Capture the cell that displays the provided text and extract its [x, y] central coordinate. 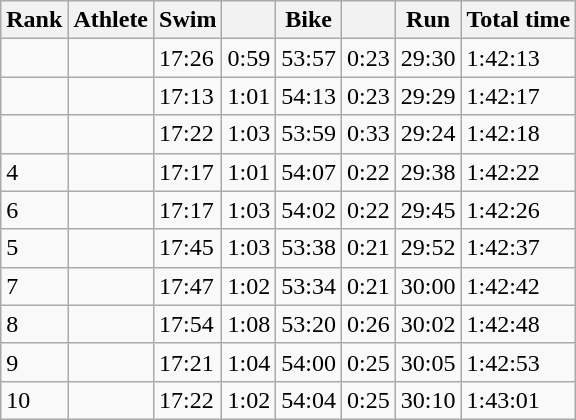
Athlete [111, 20]
29:29 [428, 96]
53:59 [309, 134]
17:13 [188, 96]
53:34 [309, 286]
30:02 [428, 324]
54:02 [309, 210]
54:00 [309, 362]
29:38 [428, 172]
8 [34, 324]
53:38 [309, 248]
1:42:48 [518, 324]
29:52 [428, 248]
30:00 [428, 286]
54:07 [309, 172]
1:43:01 [518, 400]
53:57 [309, 58]
6 [34, 210]
Total time [518, 20]
54:13 [309, 96]
17:21 [188, 362]
9 [34, 362]
7 [34, 286]
1:42:37 [518, 248]
29:24 [428, 134]
Run [428, 20]
Rank [34, 20]
4 [34, 172]
1:42:17 [518, 96]
30:05 [428, 362]
Bike [309, 20]
10 [34, 400]
1:42:22 [518, 172]
1:08 [249, 324]
Swim [188, 20]
17:45 [188, 248]
54:04 [309, 400]
1:42:13 [518, 58]
1:42:53 [518, 362]
29:30 [428, 58]
53:20 [309, 324]
29:45 [428, 210]
0:33 [368, 134]
17:47 [188, 286]
5 [34, 248]
30:10 [428, 400]
0:59 [249, 58]
1:04 [249, 362]
17:26 [188, 58]
1:42:42 [518, 286]
0:26 [368, 324]
1:42:18 [518, 134]
1:42:26 [518, 210]
17:54 [188, 324]
